Return the (X, Y) coordinate for the center point of the cell that contains the specified text.  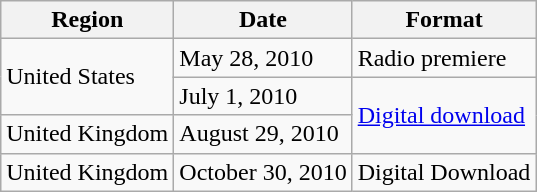
Region (88, 20)
Date (263, 20)
Radio premiere (444, 58)
August 29, 2010 (263, 134)
Format (444, 20)
October 30, 2010 (263, 172)
Digital download (444, 115)
May 28, 2010 (263, 58)
Digital Download (444, 172)
United States (88, 77)
July 1, 2010 (263, 96)
